Find where the given text appears and provide that cell's center as (x, y) coordinate. 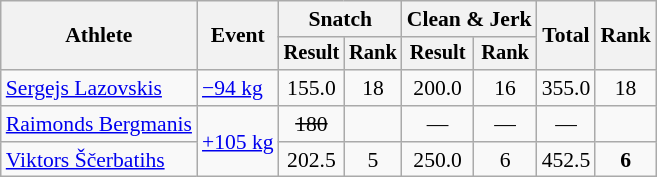
+105 kg (238, 142)
355.0 (566, 88)
Snatch (340, 19)
Raimonds Bergmanis (99, 124)
Athlete (99, 36)
180 (312, 124)
Total (566, 36)
200.0 (438, 88)
Clean & Jerk (470, 19)
−94 kg (238, 88)
Event (238, 36)
155.0 (312, 88)
16 (506, 88)
Sergejs Lazovskis (99, 88)
